Scan for the cell matching the given text and deliver its (x, y) coordinate at center. 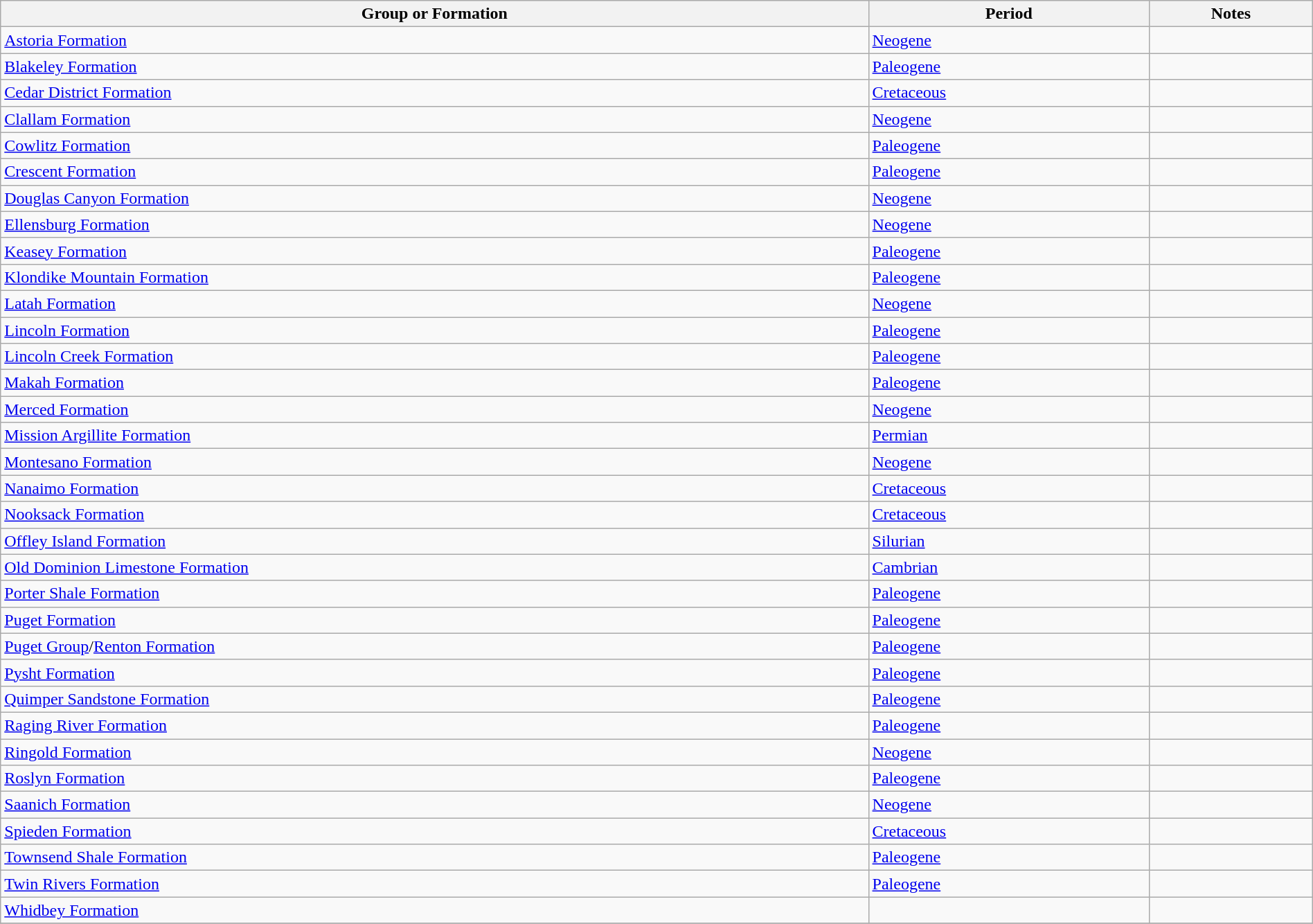
Old Dominion Limestone Formation (435, 567)
Nanaimo Formation (435, 488)
Makah Formation (435, 383)
Silurian (1009, 541)
Mission Argillite Formation (435, 436)
Cambrian (1009, 567)
Douglas Canyon Formation (435, 198)
Porter Shale Formation (435, 594)
Whidbey Formation (435, 910)
Puget Group/Renton Formation (435, 646)
Spieden Formation (435, 831)
Lincoln Formation (435, 330)
Saanich Formation (435, 805)
Keasey Formation (435, 251)
Quimper Sandstone Formation (435, 699)
Permian (1009, 436)
Astoria Formation (435, 40)
Lincoln Creek Formation (435, 357)
Blakeley Formation (435, 66)
Montesano Formation (435, 462)
Offley Island Formation (435, 541)
Townsend Shale Formation (435, 858)
Nooksack Formation (435, 515)
Raging River Formation (435, 725)
Twin Rivers Formation (435, 884)
Crescent Formation (435, 172)
Cedar District Formation (435, 93)
Ringold Formation (435, 752)
Ellensburg Formation (435, 224)
Pysht Formation (435, 673)
Puget Formation (435, 620)
Latah Formation (435, 303)
Group or Formation (435, 14)
Cowlitz Formation (435, 145)
Period (1009, 14)
Notes (1231, 14)
Merced Formation (435, 409)
Roslyn Formation (435, 779)
Clallam Formation (435, 119)
Klondike Mountain Formation (435, 277)
